Locate the cell with the specified text and output its [x, y] center coordinate. 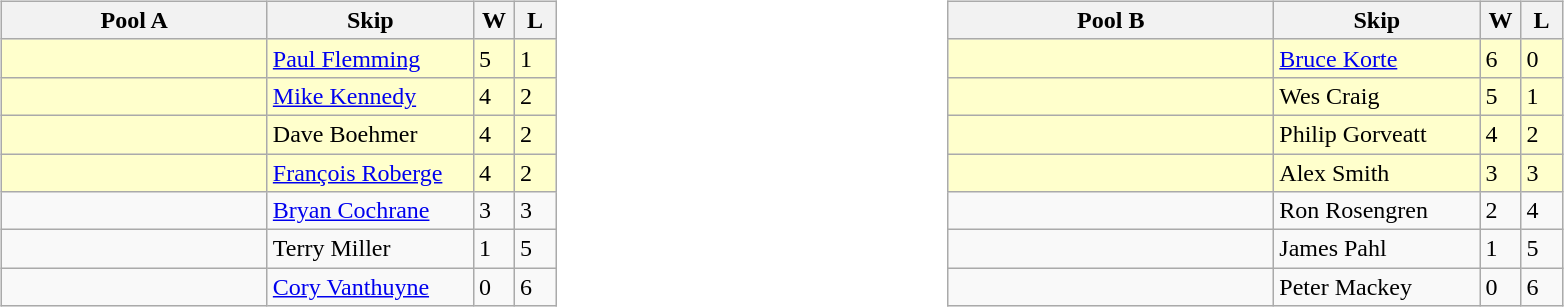
Pool B [1111, 20]
Terry Miller [370, 249]
Alex Smith [1377, 173]
Dave Boehmer [370, 134]
Bruce Korte [1377, 58]
Bryan Cochrane [370, 211]
Mike Kennedy [370, 96]
Ron Rosengren [1377, 211]
Cory Vanthuyne [370, 287]
Pool A [134, 20]
François Roberge [370, 173]
Wes Craig [1377, 96]
James Pahl [1377, 249]
Philip Gorveatt [1377, 134]
Peter Mackey [1377, 287]
Paul Flemming [370, 58]
